Identify which cell holds the provided text, then report its (x, y) central coordinate. 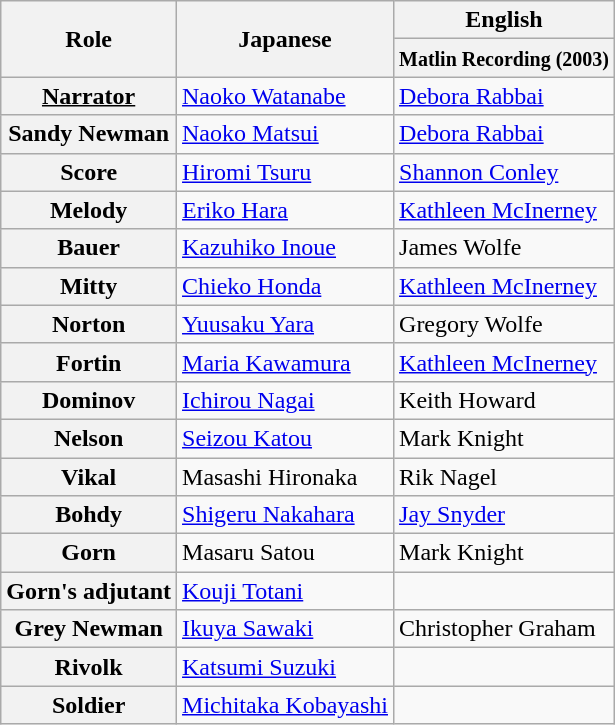
Eriko Hara (286, 210)
Christopher Graham (504, 629)
Nelson (89, 438)
James Wolfe (504, 248)
Ichirou Nagai (286, 400)
Masashi Hironaka (286, 477)
Seizou Katou (286, 438)
Rivolk (89, 667)
Gregory Wolfe (504, 324)
Shigeru Nakahara (286, 515)
Gorn's adjutant (89, 591)
Chieko Honda (286, 286)
Maria Kawamura (286, 362)
Matlin Recording (2003) (504, 58)
Yuusaku Yara (286, 324)
Narrator (89, 96)
Bohdy (89, 515)
Kazuhiko Inoue (286, 248)
Japanese (286, 39)
Keith Howard (504, 400)
Grey Newman (89, 629)
Ikuya Sawaki (286, 629)
Dominov (89, 400)
Score (89, 172)
Role (89, 39)
Sandy Newman (89, 134)
Hiromi Tsuru (286, 172)
Soldier (89, 705)
Naoko Matsui (286, 134)
Norton (89, 324)
Jay Snyder (504, 515)
Michitaka Kobayashi (286, 705)
Melody (89, 210)
Gorn (89, 553)
Kouji Totani (286, 591)
Vikal (89, 477)
Fortin (89, 362)
Masaru Satou (286, 553)
Shannon Conley (504, 172)
Bauer (89, 248)
Mitty (89, 286)
Rik Nagel (504, 477)
English (504, 20)
Katsumi Suzuki (286, 667)
Naoko Watanabe (286, 96)
